Output the (X, Y) coordinate of the center of the cell containing the given text.  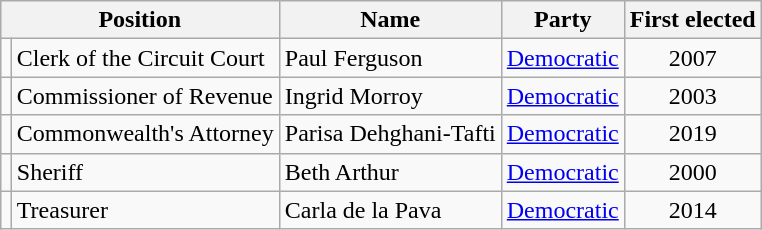
2007 (692, 58)
Position (140, 20)
Party (562, 20)
Parisa Dehghani-Tafti (390, 134)
Commissioner of Revenue (145, 96)
Treasurer (145, 210)
Carla de la Pava (390, 210)
Beth Arthur (390, 172)
First elected (692, 20)
Name (390, 20)
Ingrid Morroy (390, 96)
Paul Ferguson (390, 58)
Commonwealth's Attorney (145, 134)
2003 (692, 96)
2014 (692, 210)
2000 (692, 172)
Sheriff (145, 172)
Clerk of the Circuit Court (145, 58)
2019 (692, 134)
